From the cell containing the given text, extract its center point as [x, y] coordinate. 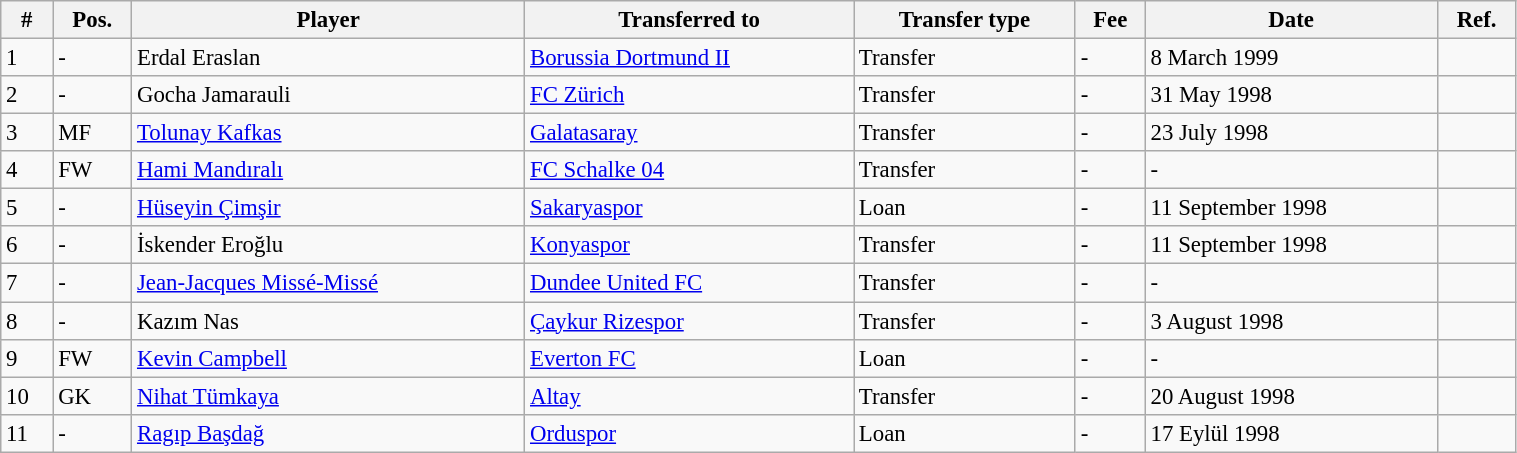
GK [92, 396]
Hami Mandıralı [328, 170]
MF [92, 133]
2 [27, 95]
8 [27, 321]
Çaykur Rizespor [690, 321]
Kazım Nas [328, 321]
Dundee United FC [690, 283]
9 [27, 358]
Konyaspor [690, 245]
Sakaryaspor [690, 208]
Borussia Dortmund II [690, 58]
3 August 1998 [1291, 321]
Transferred to [690, 20]
İskender Eroğlu [328, 245]
Kevin Campbell [328, 358]
31 May 1998 [1291, 95]
Pos. [92, 20]
FC Zürich [690, 95]
Nihat Tümkaya [328, 396]
Tolunay Kafkas [328, 133]
Galatasaray [690, 133]
Altay [690, 396]
6 [27, 245]
1 [27, 58]
7 [27, 283]
3 [27, 133]
Ref. [1476, 20]
Date [1291, 20]
Erdal Eraslan [328, 58]
Orduspor [690, 433]
Gocha Jamarauli [328, 95]
# [27, 20]
8 March 1999 [1291, 58]
Ragıp Başdağ [328, 433]
Hüseyin Çimşir [328, 208]
Jean-Jacques Missé-Missé [328, 283]
11 [27, 433]
5 [27, 208]
Fee [1110, 20]
17 Eylül 1998 [1291, 433]
Everton FC [690, 358]
Player [328, 20]
20 August 1998 [1291, 396]
4 [27, 170]
23 July 1998 [1291, 133]
10 [27, 396]
Transfer type [965, 20]
FC Schalke 04 [690, 170]
